Detect which cell encompasses the target text, then output its (x, y) center coordinate. 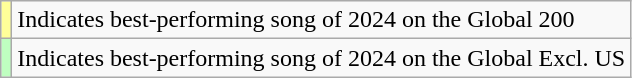
Indicates best-performing song of 2024 on the Global Excl. US (322, 58)
Indicates best-performing song of 2024 on the Global 200 (322, 20)
